Detect which cell encompasses the target text, then output its [x, y] center coordinate. 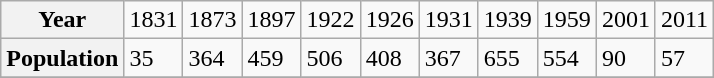
367 [448, 58]
90 [626, 58]
35 [154, 58]
1959 [566, 20]
Year [62, 20]
Population [62, 58]
2011 [684, 20]
655 [508, 58]
1939 [508, 20]
554 [566, 58]
1931 [448, 20]
1926 [390, 20]
459 [272, 58]
2001 [626, 20]
1922 [330, 20]
1831 [154, 20]
506 [330, 58]
57 [684, 58]
364 [212, 58]
1897 [272, 20]
1873 [212, 20]
408 [390, 58]
